Identify which cell holds the provided text, then report its (x, y) central coordinate. 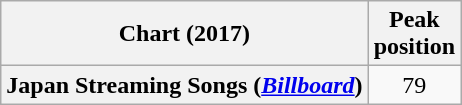
79 (414, 85)
Japan Streaming Songs (Billboard) (184, 85)
Chart (2017) (184, 34)
Peakposition (414, 34)
